Scan for the cell matching the given text and deliver its (X, Y) coordinate at center. 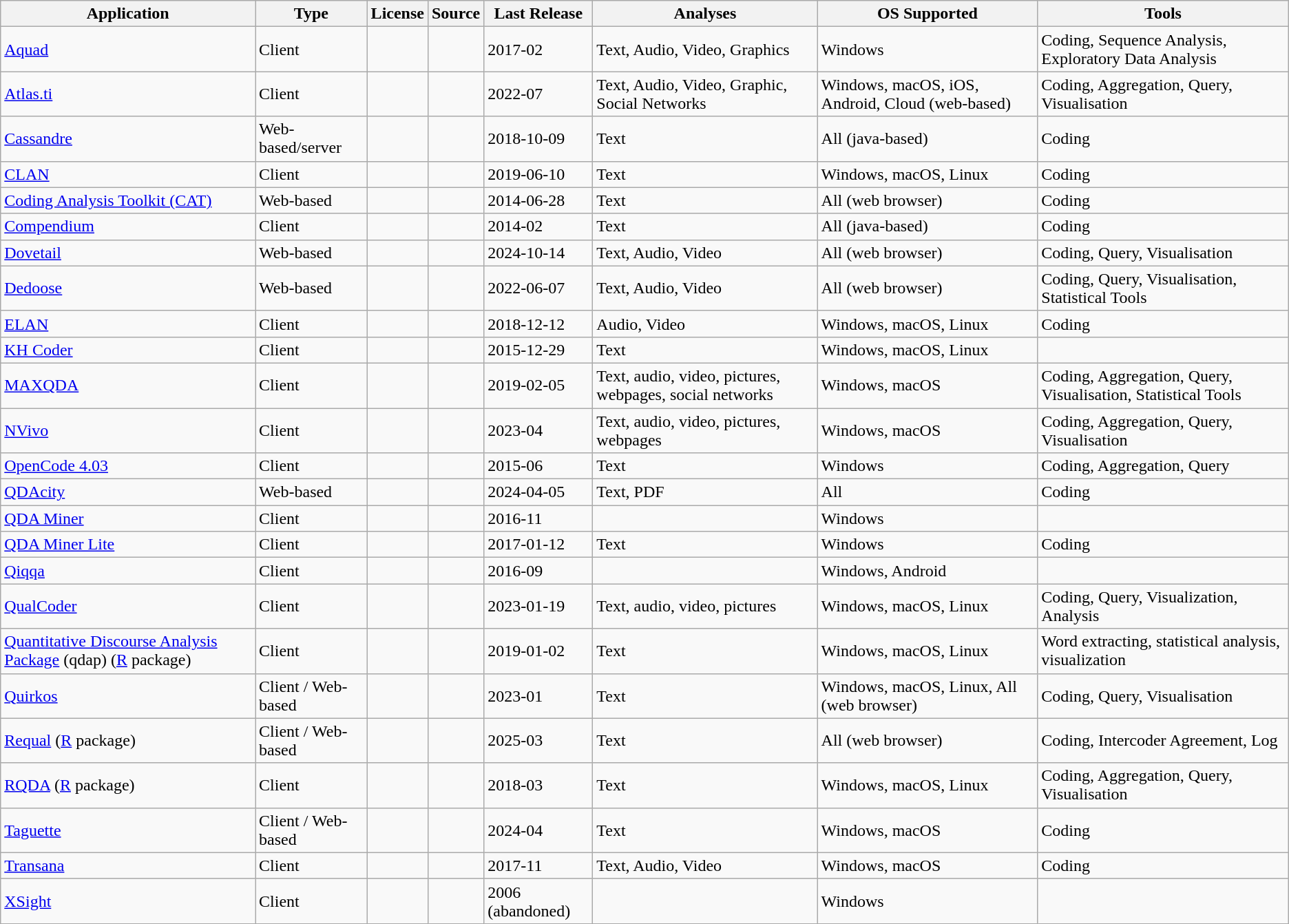
All (928, 492)
QDA Miner Lite (128, 545)
Text, audio, video, pictures, webpages, social networks (705, 386)
2017-02 (538, 50)
2022-06-07 (538, 288)
2018-10-09 (538, 139)
2016-11 (538, 518)
Transana (128, 865)
Coding Analysis Toolkit (CAT) (128, 200)
Audio, Video (705, 324)
Text, audio, video, pictures (705, 606)
2023-01-19 (538, 606)
2018-12-12 (538, 324)
Taguette (128, 830)
CLAN (128, 174)
Word extracting, statistical analysis, visualization (1163, 651)
2017-01-12 (538, 545)
Windows, Android (928, 571)
2023-01 (538, 695)
Quirkos (128, 695)
OpenCode 4.03 (128, 466)
2024-04 (538, 830)
2017-11 (538, 865)
Text, Audio, Video, Graphic, Social Networks (705, 94)
Cassandre (128, 139)
QDAcity (128, 492)
Aquad (128, 50)
Application (128, 14)
QualCoder (128, 606)
Requal (R package) (128, 741)
Quantitative Discourse Analysis Package (qdap) (R package) (128, 651)
License (397, 14)
Coding, Query, Visualisation, Statistical Tools (1163, 288)
QDA Miner (128, 518)
2019-02-05 (538, 386)
Web-based/server (311, 139)
2015-06 (538, 466)
2023-04 (538, 430)
MAXQDA (128, 386)
KH Coder (128, 350)
Type (311, 14)
RQDA (R package) (128, 785)
2019-06-10 (538, 174)
Tools (1163, 14)
Windows, macOS, Linux, All (web browser) (928, 695)
Compendium (128, 227)
2022-07 (538, 94)
2025-03 (538, 741)
2024-10-14 (538, 253)
Analyses (705, 14)
Dovetail (128, 253)
2014-06-28 (538, 200)
2006 (abandoned) (538, 901)
Qiqqa (128, 571)
2018-03 (538, 785)
Coding, Intercoder Agreement, Log (1163, 741)
OS Supported (928, 14)
XSight (128, 901)
Source (456, 14)
2019-01-02 (538, 651)
Dedoose (128, 288)
Last Release (538, 14)
2015-12-29 (538, 350)
Coding, Aggregation, Query (1163, 466)
Atlas.ti (128, 94)
Windows, macOS, iOS, Android, Cloud (web-based) (928, 94)
Text, Audio, Video, Graphics (705, 50)
Coding, Query, Visualization, Analysis (1163, 606)
2016-09 (538, 571)
2014-02 (538, 227)
Text, PDF (705, 492)
NVivo (128, 430)
ELAN (128, 324)
Text, audio, video, pictures, webpages (705, 430)
2024-04-05 (538, 492)
Coding, Sequence Analysis, Exploratory Data Analysis (1163, 50)
Coding, Aggregation, Query, Visualisation, Statistical Tools (1163, 386)
